Determine the [x, y] coordinate at the center of the cell enclosing the given text.  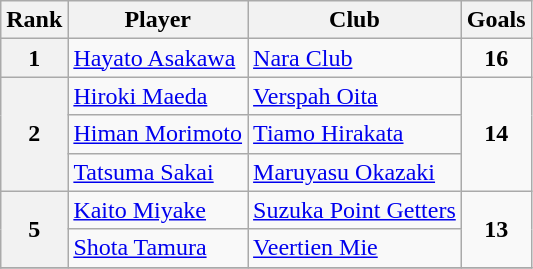
Hayato Asakawa [158, 58]
16 [496, 58]
Verspah Oita [355, 96]
Goals [496, 20]
Hiroki Maeda [158, 96]
Maruyasu Okazaki [355, 172]
1 [34, 58]
Suzuka Point Getters [355, 210]
Shota Tamura [158, 248]
Tatsuma Sakai [158, 172]
Kaito Miyake [158, 210]
Veertien Mie [355, 248]
Club [355, 20]
2 [34, 134]
5 [34, 229]
Nara Club [355, 58]
Himan Morimoto [158, 134]
Player [158, 20]
14 [496, 134]
Rank [34, 20]
13 [496, 229]
Tiamo Hirakata [355, 134]
